Provide the [x, y] coordinate of the cell's center where the given text is located.  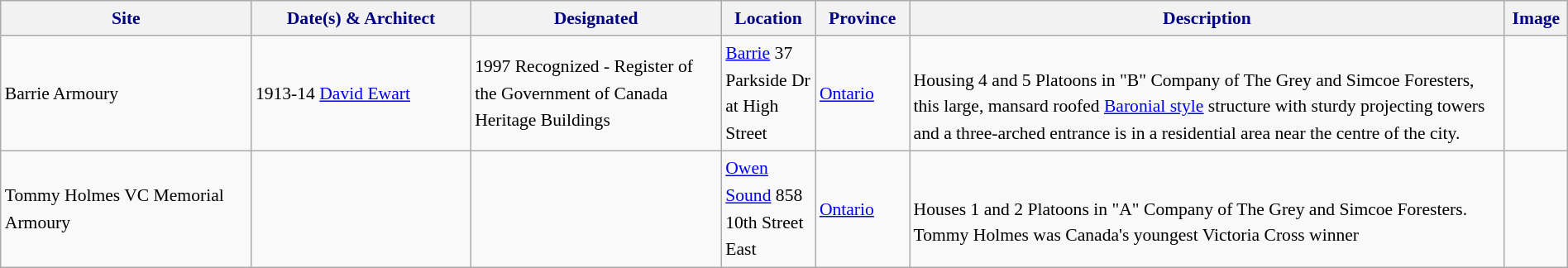
Site [126, 18]
Description [1207, 18]
Barrie 37 Parkside Dr at High Street [768, 94]
Image [1536, 18]
Houses 1 and 2 Platoons in "A" Company of The Grey and Simcoe Foresters. Tommy Holmes was Canada's youngest Victoria Cross winner [1207, 209]
Designated [595, 18]
Owen Sound 858 10th Street East [768, 209]
Barrie Armoury [126, 94]
Location [768, 18]
Tommy Holmes VC Memorial Armoury [126, 209]
Province [863, 18]
1913-14 David Ewart [361, 94]
Date(s) & Architect [361, 18]
1997 Recognized - Register of the Government of Canada Heritage Buildings [595, 94]
